Search for the cell housing the specified text and yield its (x, y) center coordinate. 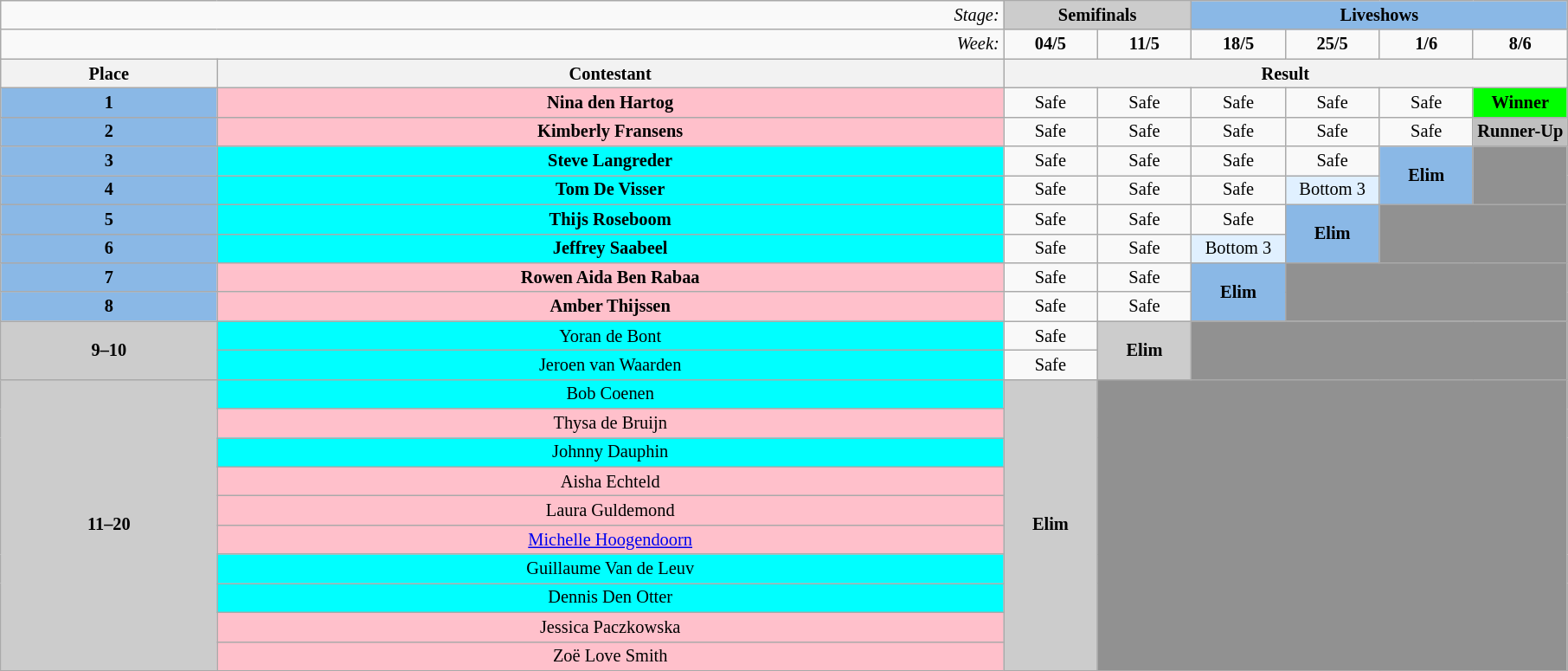
3 (109, 161)
18/5 (1239, 44)
Stage: (502, 15)
Jeroen van Waarden (611, 365)
Thijs Roseboom (611, 219)
4 (109, 190)
Jessica Paczkowska (611, 627)
Johnny Dauphin (611, 452)
1/6 (1426, 44)
1 (109, 102)
Yoran de Bont (611, 336)
25/5 (1333, 44)
Guillaume Van de Leuv (611, 569)
Nina den Hartog (611, 102)
Steve Langreder (611, 161)
Jeffrey Saabeel (611, 248)
Semifinals (1097, 15)
Runner-Up (1520, 132)
6 (109, 248)
11/5 (1144, 44)
Winner (1520, 102)
Laura Guldemond (611, 510)
8 (109, 306)
7 (109, 277)
Contestant (611, 74)
Liveshows (1379, 15)
Dennis Den Otter (611, 597)
Place (109, 74)
Michelle Hoogendoorn (611, 539)
Zoë Love Smith (611, 656)
Bob Coenen (611, 394)
11–20 (109, 525)
9–10 (109, 350)
5 (109, 219)
Rowen Aida Ben Rabaa (611, 277)
Week: (502, 44)
Amber Thijssen (611, 306)
8/6 (1520, 44)
04/5 (1051, 44)
Result (1286, 74)
Kimberly Fransens (611, 132)
Thysa de Bruijn (611, 423)
Tom De Visser (611, 190)
2 (109, 132)
Aisha Echteld (611, 481)
